Pinpoint the cell where the given text exists, returning its (X, Y) midpoint coordinate. 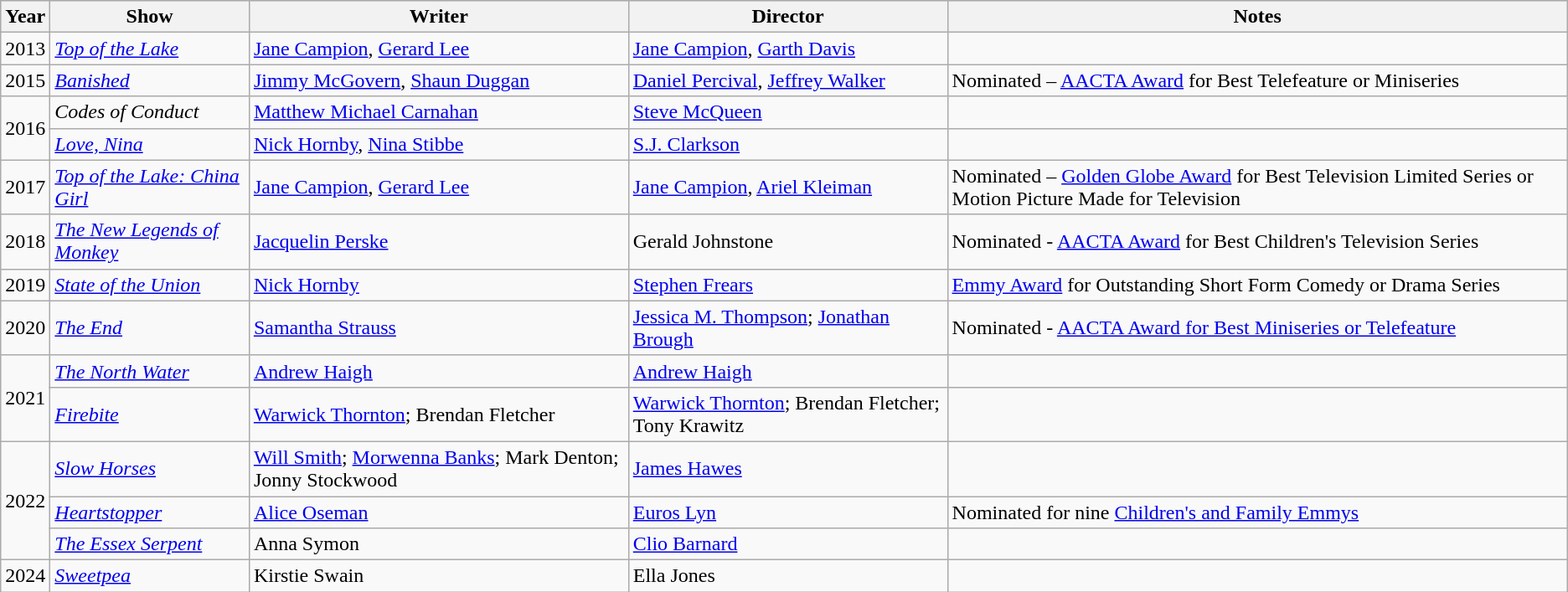
James Hawes (787, 469)
Banished (150, 80)
The End (150, 328)
Warwick Thornton; Brendan Fletcher (439, 414)
Codes of Conduct (150, 112)
S.J. Clarkson (787, 144)
Alice Oseman (439, 512)
The New Legends of Monkey (150, 241)
Kirstie Swain (439, 576)
Jane Campion, Garth Davis (787, 49)
Steve McQueen (787, 112)
Warwick Thornton; Brendan Fletcher; Tony Krawitz (787, 414)
Year (25, 17)
Ella Jones (787, 576)
Nick Hornby (439, 285)
2017 (25, 188)
Euros Lyn (787, 512)
Slow Horses (150, 469)
Jacquelin Perske (439, 241)
The North Water (150, 371)
Notes (1257, 17)
Nick Hornby, Nina Stibbe (439, 144)
Clio Barnard (787, 544)
Top of the Lake (150, 49)
Stephen Frears (787, 285)
Nominated – Golden Globe Award for Best Television Limited Series or Motion Picture Made for Television (1257, 188)
2018 (25, 241)
Heartstopper (150, 512)
Will Smith; Morwenna Banks; Mark Denton; Jonny Stockwood (439, 469)
The Essex Serpent (150, 544)
2022 (25, 501)
2024 (25, 576)
Nominated – AACTA Award for Best Telefeature or Miniseries (1257, 80)
Anna Symon (439, 544)
2015 (25, 80)
Gerald Johnstone (787, 241)
Sweetpea (150, 576)
Nominated for nine Children's and Family Emmys (1257, 512)
Matthew Michael Carnahan (439, 112)
Writer (439, 17)
2013 (25, 49)
2020 (25, 328)
Nominated - AACTA Award for Best Miniseries or Telefeature (1257, 328)
State of the Union (150, 285)
Nominated - AACTA Award for Best Children's Television Series (1257, 241)
Show (150, 17)
Top of the Lake: China Girl (150, 188)
2021 (25, 399)
Daniel Percival, Jeffrey Walker (787, 80)
Emmy Award for Outstanding Short Form Comedy or Drama Series (1257, 285)
Samantha Strauss (439, 328)
Director (787, 17)
Firebite (150, 414)
2016 (25, 128)
Jessica M. Thompson; Jonathan Brough (787, 328)
Love, Nina (150, 144)
Jimmy McGovern, Shaun Duggan (439, 80)
2019 (25, 285)
Jane Campion, Ariel Kleiman (787, 188)
